Find where the given text appears and provide that cell's center as (x, y) coordinate. 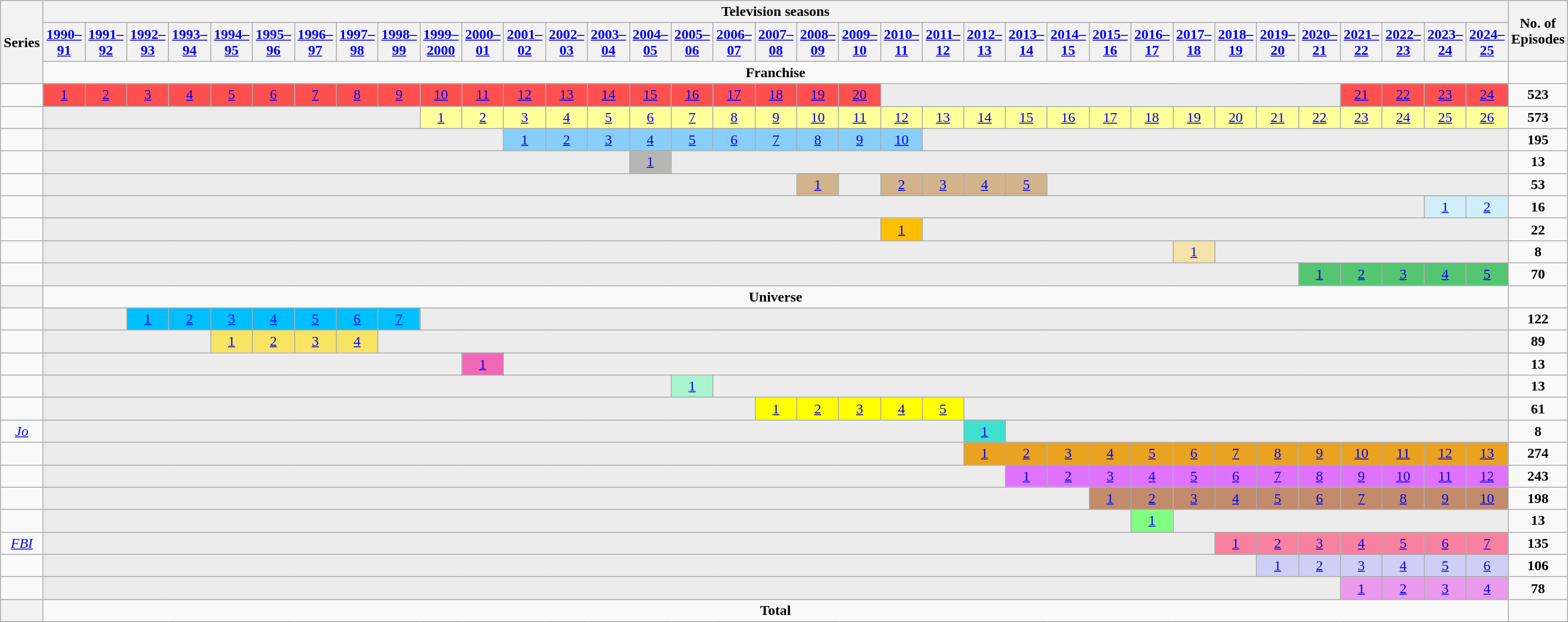
61 (1538, 409)
2017–18 (1194, 42)
2011–12 (943, 42)
274 (1538, 454)
1999–2000 (441, 42)
2005–06 (692, 42)
Jo (22, 431)
2021–22 (1361, 42)
2010–11 (902, 42)
1990–91 (64, 42)
FBI (22, 543)
2006–07 (734, 42)
Television seasons (775, 12)
573 (1538, 117)
1995–96 (273, 42)
Total (775, 610)
2019–20 (1277, 42)
2012–13 (984, 42)
Franchise (775, 72)
1996–97 (316, 42)
89 (1538, 342)
2020–21 (1320, 42)
70 (1538, 274)
1994–95 (231, 42)
1993–94 (190, 42)
1992–93 (147, 42)
2007–08 (775, 42)
2022–23 (1404, 42)
2015–16 (1110, 42)
2014–15 (1068, 42)
1998–99 (400, 42)
53 (1538, 184)
26 (1487, 117)
106 (1538, 565)
2016–17 (1151, 42)
2004–05 (651, 42)
2009–10 (859, 42)
198 (1538, 498)
523 (1538, 95)
2024–25 (1487, 42)
195 (1538, 140)
2001–02 (524, 42)
25 (1445, 117)
Series (22, 42)
2013–14 (1026, 42)
2023–24 (1445, 42)
2003–04 (608, 42)
2018–19 (1236, 42)
2008–09 (818, 42)
122 (1538, 319)
2002–03 (567, 42)
243 (1538, 476)
1997–98 (357, 42)
No. of Episodes (1538, 31)
135 (1538, 543)
1991–92 (106, 42)
Universe (775, 296)
2000–01 (483, 42)
78 (1538, 588)
